Capture the cell that displays the provided text and extract its [X, Y] central coordinate. 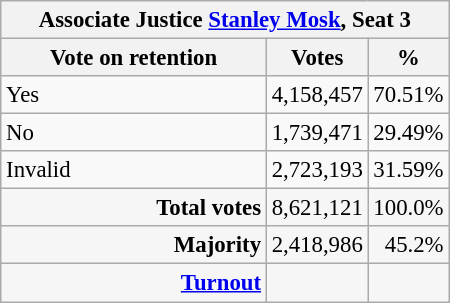
% [408, 58]
Invalid [134, 170]
4,158,457 [317, 95]
No [134, 133]
2,418,986 [317, 245]
Total votes [134, 208]
Turnout [134, 283]
2,723,193 [317, 170]
Vote on retention [134, 58]
1,739,471 [317, 133]
70.51% [408, 95]
100.0% [408, 208]
Votes [317, 58]
29.49% [408, 133]
45.2% [408, 245]
31.59% [408, 170]
8,621,121 [317, 208]
Associate Justice Stanley Mosk, Seat 3 [225, 20]
Majority [134, 245]
Yes [134, 95]
